Search for the cell housing the specified text and yield its [x, y] center coordinate. 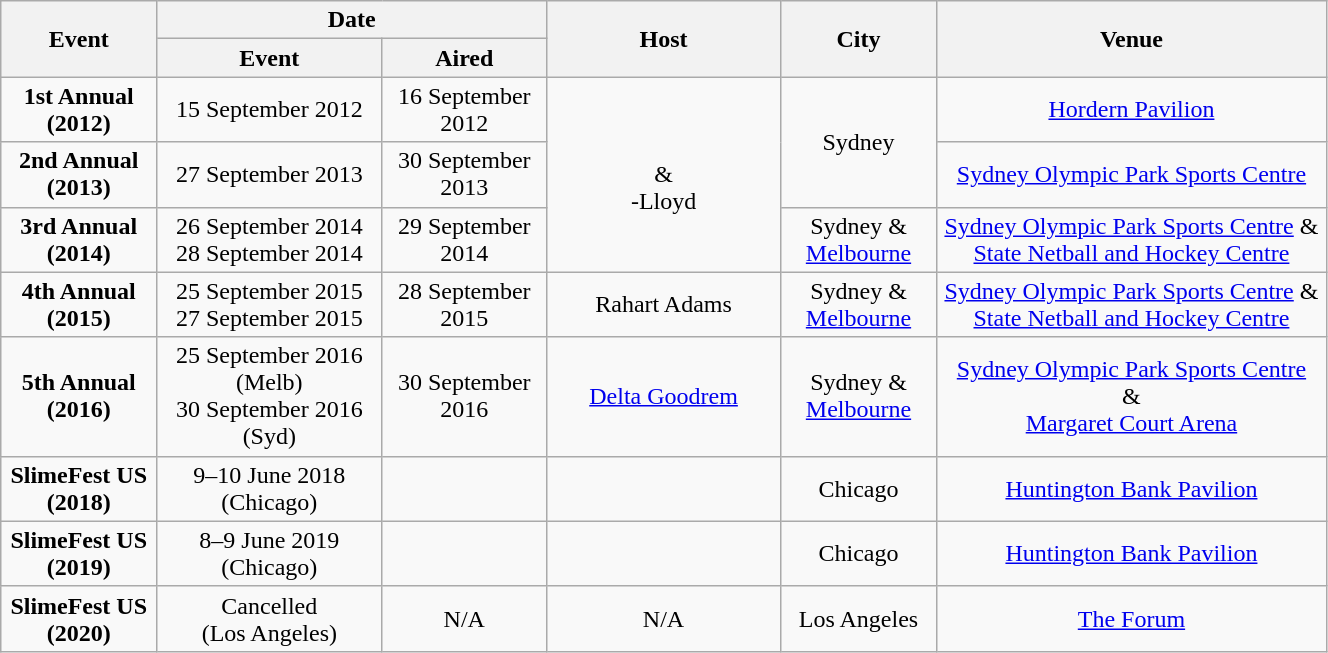
Rahart Adams [664, 304]
Cancelled (Los Angeles) [270, 618]
27 September 2013 [270, 174]
Sydney Olympic Park Sports Centre [1131, 174]
City [859, 39]
Delta Goodrem [664, 396]
25 September 201527 September 2015 [270, 304]
Hordern Pavilion [1131, 110]
26 September 201428 September 2014 [270, 240]
Los Angeles [859, 618]
25 September 2016 (Melb)30 September 2016 (Syd) [270, 396]
15 September 2012 [270, 110]
The Forum [1131, 618]
2nd Annual (2013) [79, 174]
Date [352, 20]
5th Annual (2016) [79, 396]
16 September 2012 [464, 110]
&-Lloyd [664, 174]
SlimeFest US(2020) [79, 618]
8–9 June 2019 (Chicago) [270, 554]
30 September 2016 [464, 396]
30 September 2013 [464, 174]
3rd Annual (2014) [79, 240]
28 September 2015 [464, 304]
29 September 2014 [464, 240]
1st Annual (2012) [79, 110]
9–10 June 2018 (Chicago) [270, 488]
4th Annual (2015) [79, 304]
Host [664, 39]
Aired [464, 58]
SlimeFest US(2019) [79, 554]
SlimeFest US(2018) [79, 488]
Sydney [859, 142]
Venue [1131, 39]
Sydney Olympic Park Sports Centre&Margaret Court Arena [1131, 396]
